Determine the [X, Y] coordinate at the center of the cell enclosing the given text.  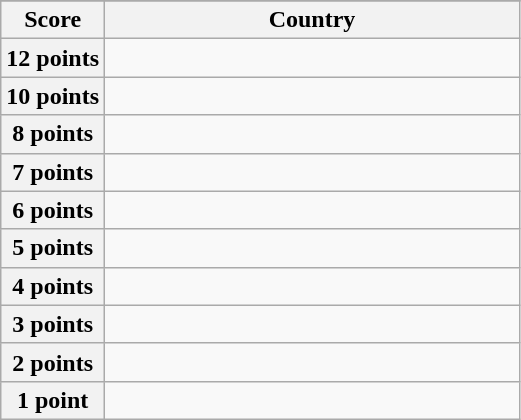
Country [312, 20]
5 points [53, 248]
6 points [53, 210]
Score [53, 20]
4 points [53, 286]
3 points [53, 324]
2 points [53, 362]
8 points [53, 134]
12 points [53, 58]
7 points [53, 172]
1 point [53, 400]
10 points [53, 96]
